Output the [X, Y] coordinate of the center of the cell containing the given text.  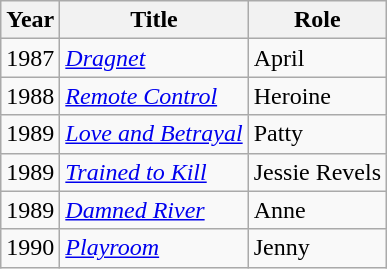
1990 [30, 248]
Jessie Revels [317, 172]
1988 [30, 96]
Role [317, 20]
Dragnet [154, 58]
Title [154, 20]
Year [30, 20]
Remote Control [154, 96]
Patty [317, 134]
Heroine [317, 96]
Jenny [317, 248]
April [317, 58]
Damned River [154, 210]
Love and Betrayal [154, 134]
Anne [317, 210]
Trained to Kill [154, 172]
1987 [30, 58]
Playroom [154, 248]
